Scan for the cell matching the given text and deliver its (x, y) coordinate at center. 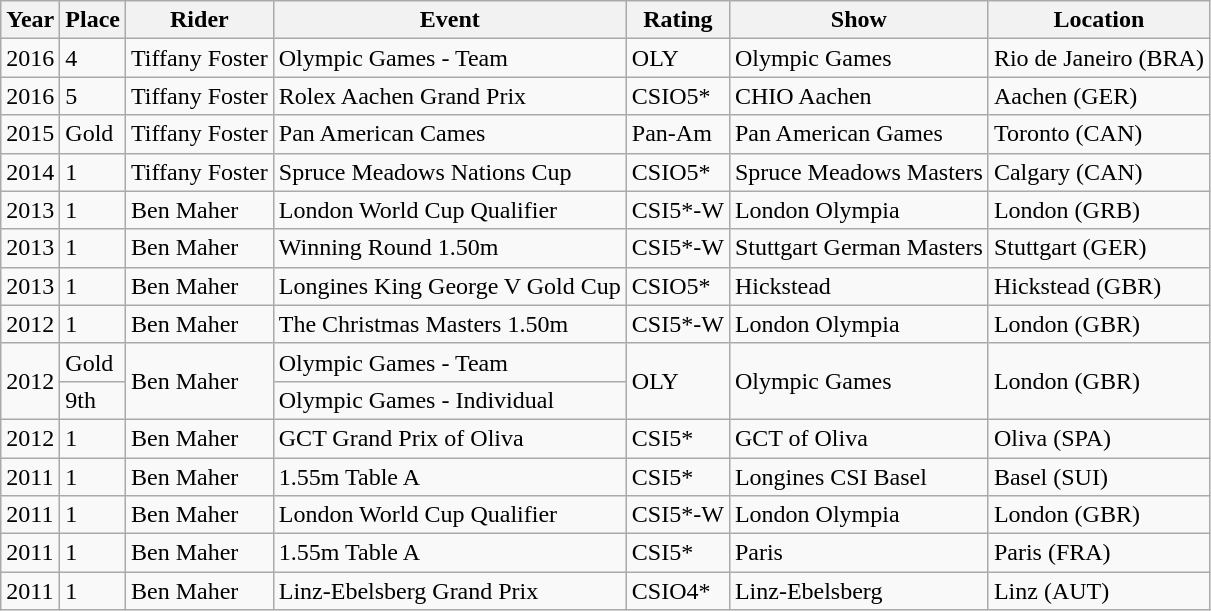
2014 (30, 172)
Toronto (CAN) (1098, 134)
9th (93, 400)
Linz-Ebelsberg Grand Prix (450, 591)
CSIO4* (678, 591)
Spruce Meadows Nations Cup (450, 172)
Stuttgart (GER) (1098, 248)
Winning Round 1.50m (450, 248)
Pan-Am (678, 134)
2015 (30, 134)
Paris (FRA) (1098, 553)
Rolex Aachen Grand Prix (450, 96)
Location (1098, 20)
GCT Grand Prix of Oliva (450, 438)
Place (93, 20)
Longines King George V Gold Cup (450, 286)
Oliva (SPA) (1098, 438)
Rating (678, 20)
Spruce Meadows Masters (858, 172)
Year (30, 20)
Aachen (GER) (1098, 96)
Hickstead (GBR) (1098, 286)
Calgary (CAN) (1098, 172)
4 (93, 58)
The Christmas Masters 1.50m (450, 324)
Rio de Janeiro (BRA) (1098, 58)
Paris (858, 553)
Olympic Games - Individual (450, 400)
Rider (200, 20)
5 (93, 96)
Longines CSI Basel (858, 477)
Event (450, 20)
GCT of Oliva (858, 438)
London (GRB) (1098, 210)
Pan American Cames (450, 134)
Pan American Games (858, 134)
Stuttgart German Masters (858, 248)
Basel (SUI) (1098, 477)
Linz (AUT) (1098, 591)
Show (858, 20)
CHIO Aachen (858, 96)
Hickstead (858, 286)
Linz-Ebelsberg (858, 591)
